Locate the cell with the specified text and output its [x, y] center coordinate. 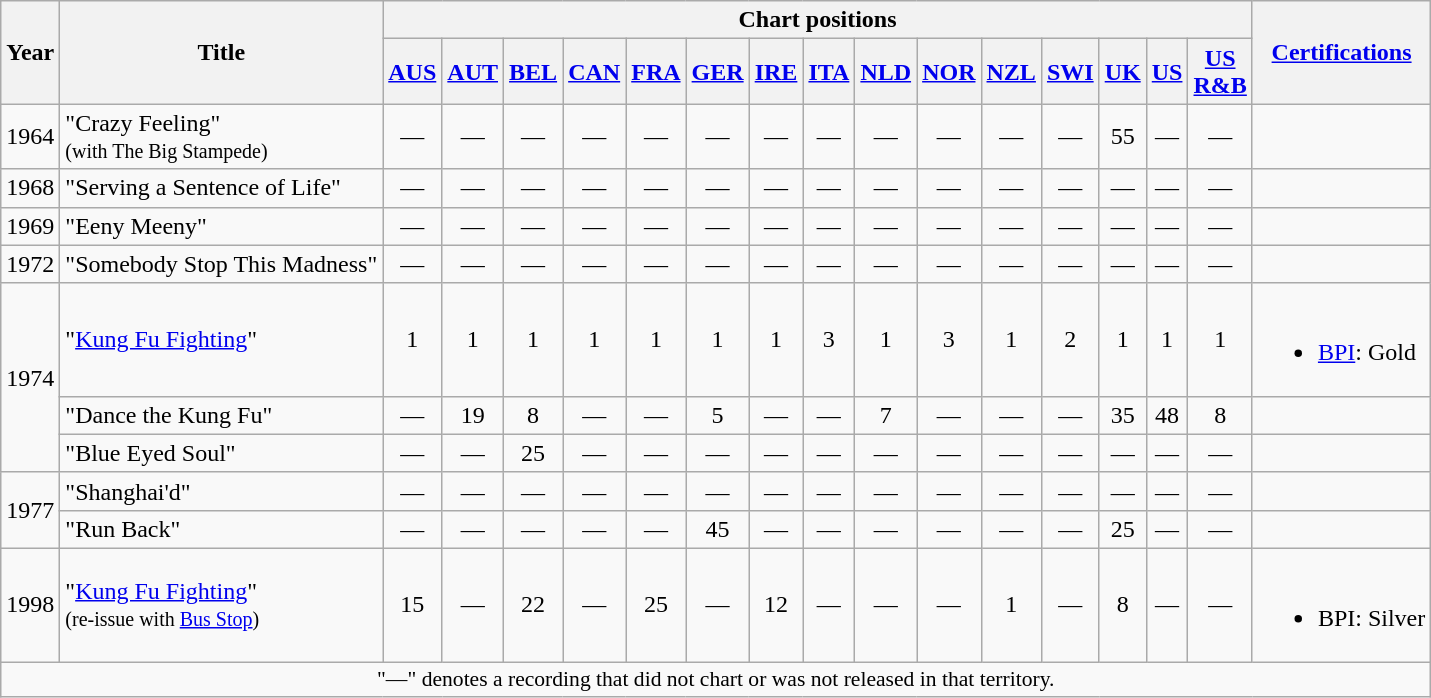
Chart positions [818, 20]
"Serving a Sentence of Life" [222, 188]
1998 [30, 604]
"Blue Eyed Soul" [222, 453]
15 [412, 604]
55 [1122, 136]
22 [534, 604]
7 [886, 415]
NOR [949, 72]
1964 [30, 136]
BPI: Gold [1341, 340]
"Somebody Stop This Madness" [222, 264]
"Kung Fu Fighting" [222, 340]
Certifications [1341, 52]
"—" denotes a recording that did not chart or was not released in that territory. [716, 680]
2 [1070, 340]
"Run Back" [222, 529]
FRA [656, 72]
BEL [534, 72]
"Eeny Meeny" [222, 226]
BPI: Silver [1341, 604]
AUT [473, 72]
NZL [1011, 72]
ITA [829, 72]
"Crazy Feeling" (with The Big Stampede) [222, 136]
48 [1167, 415]
Year [30, 52]
CAN [594, 72]
AUS [412, 72]
Title [222, 52]
US [1167, 72]
12 [776, 604]
"Shanghai'd" [222, 491]
1972 [30, 264]
1977 [30, 510]
19 [473, 415]
"Dance the Kung Fu" [222, 415]
1969 [30, 226]
1974 [30, 378]
GER [718, 72]
35 [1122, 415]
5 [718, 415]
UK [1122, 72]
"Kung Fu Fighting" (re-issue with Bus Stop) [222, 604]
NLD [886, 72]
45 [718, 529]
1968 [30, 188]
USR&B [1220, 72]
SWI [1070, 72]
IRE [776, 72]
